Search for the cell housing the specified text and yield its (X, Y) center coordinate. 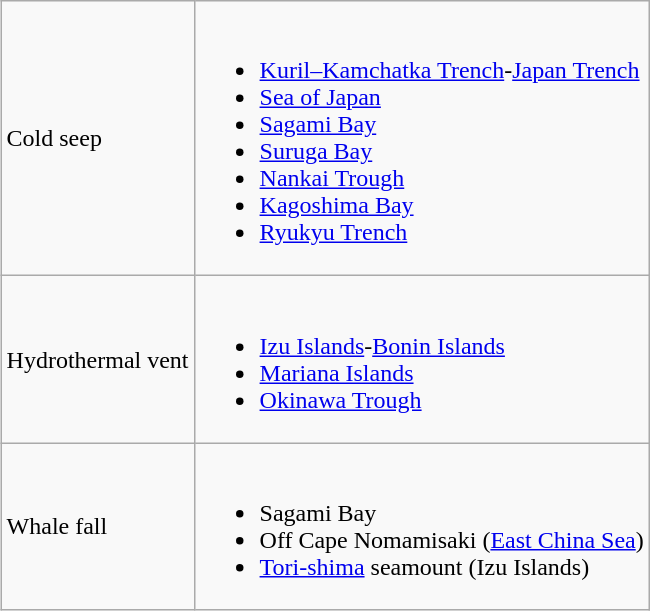
Hydrothermal vent (98, 360)
Kuril–Kamchatka Trench-Japan TrenchSea of JapanSagami BaySuruga BayNankai TroughKagoshima BayRyukyu Trench (422, 138)
Izu Islands-Bonin IslandsMariana IslandsOkinawa Trough (422, 360)
Sagami BayOff Cape Nomamisaki (East China Sea)Tori-shima seamount (Izu Islands) (422, 526)
Whale fall (98, 526)
Cold seep (98, 138)
